From the cell containing the given text, extract its center point as (X, Y) coordinate. 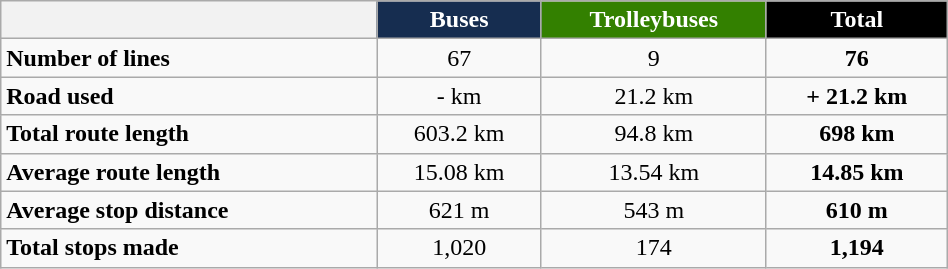
1,194 (856, 248)
15.08 km (459, 172)
621 m (459, 210)
174 (654, 248)
Trolleybuses (654, 20)
76 (856, 58)
610 m (856, 210)
603.2 km (459, 134)
67 (459, 58)
14.85 km (856, 172)
Average route length (189, 172)
21.2 km (654, 96)
Road used (189, 96)
543 m (654, 210)
+ 21.2 km (856, 96)
9 (654, 58)
Buses (459, 20)
Total stops made (189, 248)
Average stop distance (189, 210)
94.8 km (654, 134)
Number of lines (189, 58)
- km (459, 96)
1,020 (459, 248)
698 km (856, 134)
13.54 km (654, 172)
Total route length (189, 134)
Total (856, 20)
